For the text-containing cell, return its midpoint in (x, y) coordinate format. 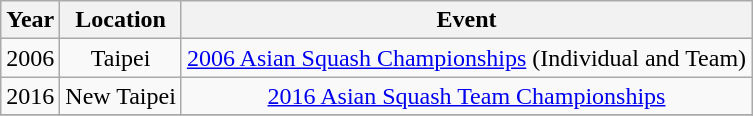
2006 (30, 58)
Year (30, 20)
2016 (30, 96)
New Taipei (121, 96)
Location (121, 20)
Taipei (121, 58)
2006 Asian Squash Championships (Individual and Team) (466, 58)
Event (466, 20)
2016 Asian Squash Team Championships (466, 96)
